From the cell containing the given text, extract its center point as (X, Y) coordinate. 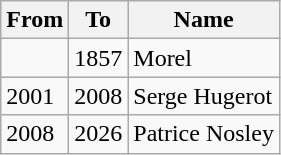
2026 (98, 134)
Name (204, 20)
2001 (35, 96)
Patrice Nosley (204, 134)
From (35, 20)
1857 (98, 58)
Morel (204, 58)
To (98, 20)
Serge Hugerot (204, 96)
